For the text-containing cell, return its midpoint in [x, y] coordinate format. 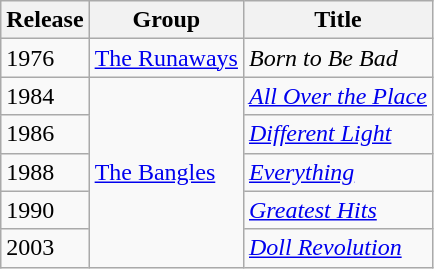
1990 [45, 210]
Release [45, 20]
2003 [45, 248]
1986 [45, 134]
Greatest Hits [338, 210]
1984 [45, 96]
Title [338, 20]
Different Light [338, 134]
The Runaways [166, 58]
Born to Be Bad [338, 58]
Group [166, 20]
1976 [45, 58]
Doll Revolution [338, 248]
1988 [45, 172]
The Bangles [166, 172]
Everything [338, 172]
All Over the Place [338, 96]
